Locate the cell with the specified text and output its [x, y] center coordinate. 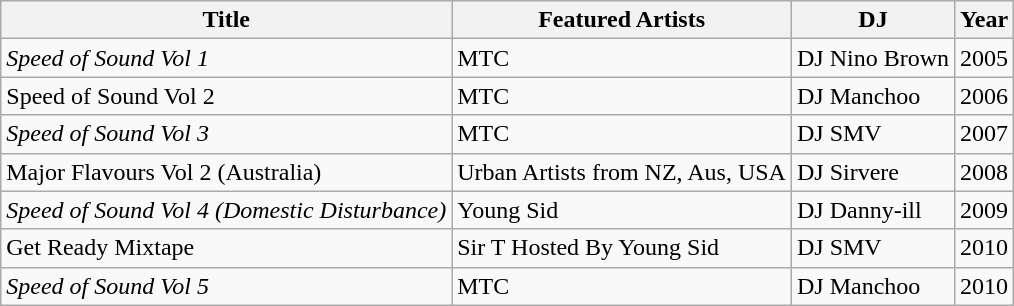
DJ Nino Brown [872, 58]
Young Sid [622, 210]
Title [226, 20]
Speed of Sound Vol 1 [226, 58]
2007 [984, 134]
2008 [984, 172]
Get Ready Mixtape [226, 248]
Speed of Sound Vol 5 [226, 286]
2009 [984, 210]
Speed of Sound Vol 2 [226, 96]
DJ [872, 20]
Sir T Hosted By Young Sid [622, 248]
Speed of Sound Vol 3 [226, 134]
Urban Artists from NZ, Aus, USA [622, 172]
Major Flavours Vol 2 (Australia) [226, 172]
DJ Sirvere [872, 172]
2005 [984, 58]
DJ Danny-ill [872, 210]
Year [984, 20]
2006 [984, 96]
Featured Artists [622, 20]
Speed of Sound Vol 4 (Domestic Disturbance) [226, 210]
